Determine the (x, y) coordinate at the center of the cell enclosing the given text.  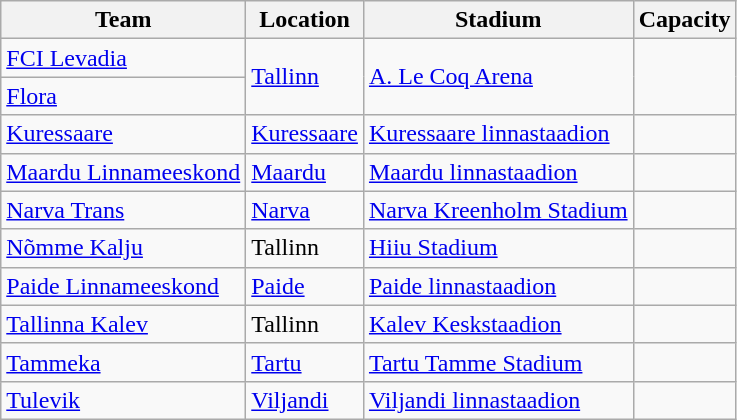
Tallinna Kalev (124, 324)
Tammeka (124, 362)
Flora (124, 96)
Capacity (684, 20)
Narva Trans (124, 210)
Maardu linnastaadion (498, 172)
Tulevik (124, 400)
Paide linnastaadion (498, 286)
Narva Kreenholm Stadium (498, 210)
Tartu Tamme Stadium (498, 362)
Viljandi (305, 400)
Stadium (498, 20)
Maardu Linnameeskond (124, 172)
FCI Levadia (124, 58)
Hiiu Stadium (498, 248)
Tartu (305, 362)
Viljandi linnastaadion (498, 400)
Kuressaare linnastaadion (498, 134)
Location (305, 20)
Team (124, 20)
Nõmme Kalju (124, 248)
Paide Linnameeskond (124, 286)
A. Le Coq Arena (498, 77)
Maardu (305, 172)
Kalev Keskstaadion (498, 324)
Narva (305, 210)
Paide (305, 286)
